Provide the (X, Y) coordinate of the cell's center where the given text is located.  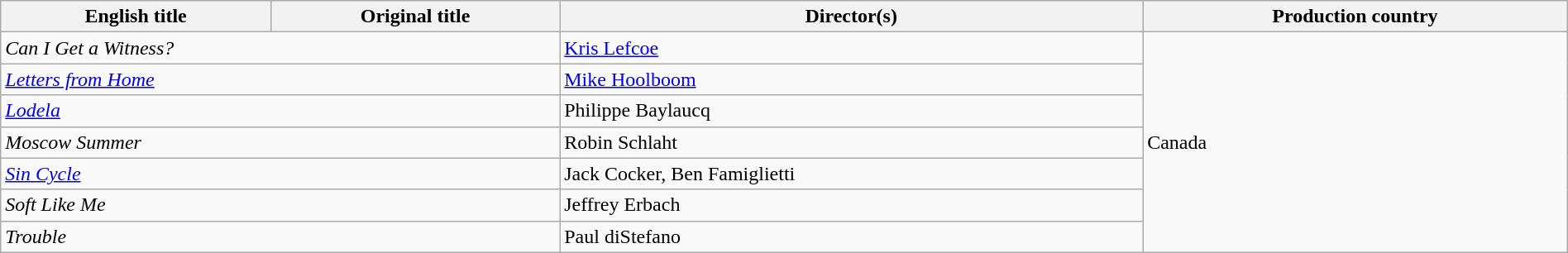
Soft Like Me (280, 205)
Lodela (280, 111)
Philippe Baylaucq (852, 111)
Letters from Home (280, 79)
Robin Schlaht (852, 142)
Can I Get a Witness? (280, 48)
Trouble (280, 236)
English title (136, 17)
Mike Hoolboom (852, 79)
Director(s) (852, 17)
Canada (1355, 142)
Jeffrey Erbach (852, 205)
Moscow Summer (280, 142)
Production country (1355, 17)
Original title (415, 17)
Kris Lefcoe (852, 48)
Paul diStefano (852, 236)
Sin Cycle (280, 174)
Jack Cocker, Ben Famiglietti (852, 174)
